Extract the [x, y] coordinate from the center of the cell holding the provided text.  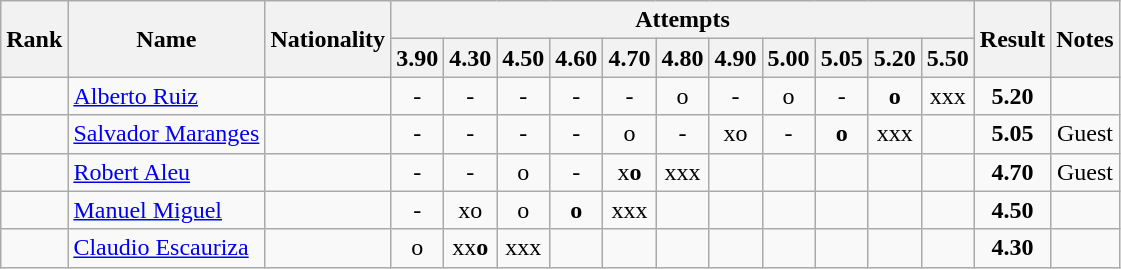
Alberto Ruiz [166, 96]
Salvador Maranges [166, 134]
xxo [470, 248]
4.60 [576, 58]
3.90 [418, 58]
Notes [1085, 39]
Manuel Miguel [166, 210]
4.90 [736, 58]
Robert Aleu [166, 172]
Attempts [683, 20]
5.50 [948, 58]
5.00 [788, 58]
Rank [34, 39]
4.80 [682, 58]
Result [1012, 39]
Claudio Escauriza [166, 248]
Name [166, 39]
Nationality [328, 39]
